From the cell containing the given text, extract its center point as [X, Y] coordinate. 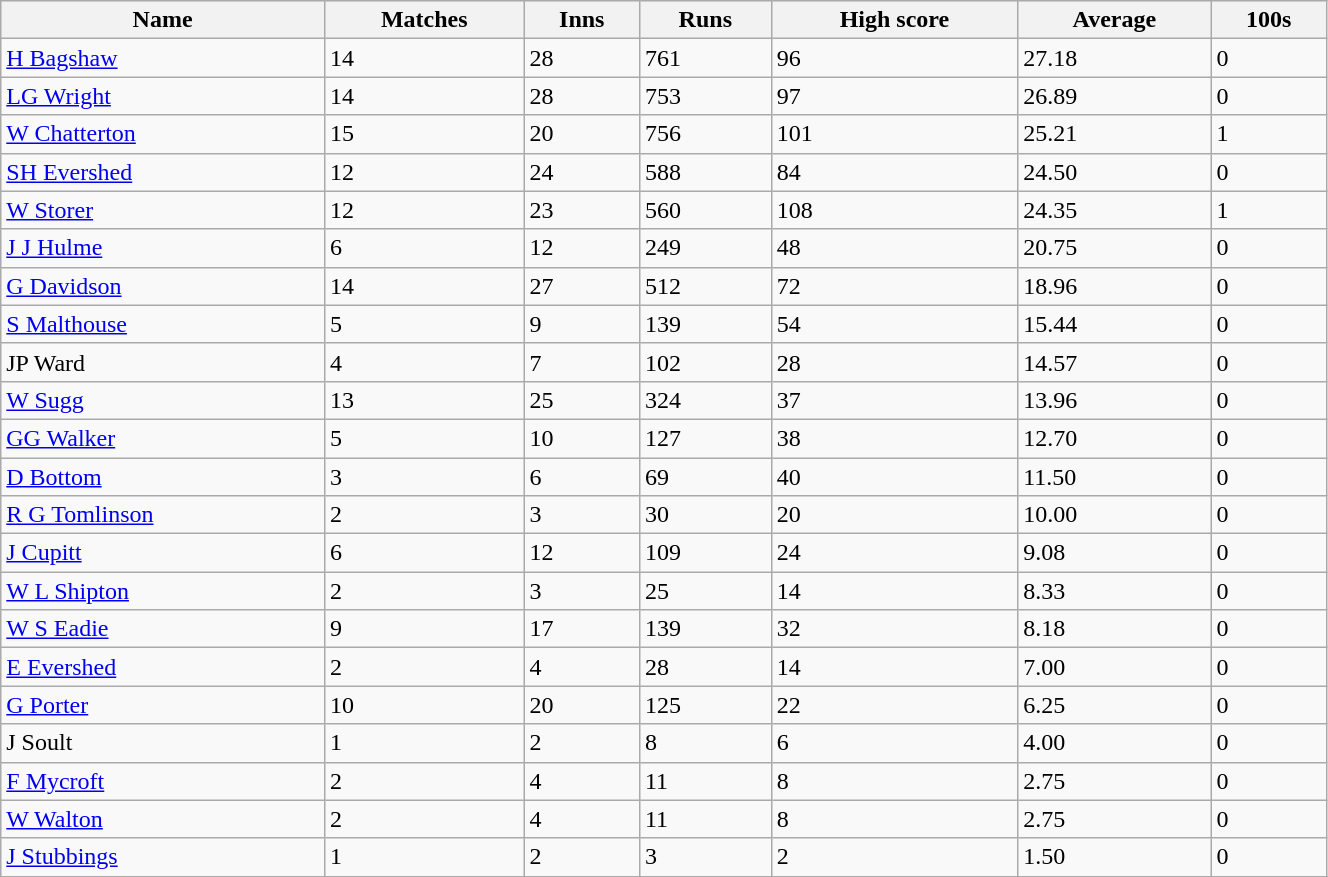
Runs [705, 20]
101 [894, 134]
J Cupitt [163, 553]
48 [894, 248]
J Soult [163, 743]
560 [705, 210]
127 [705, 438]
G Davidson [163, 286]
JP Ward [163, 362]
24.35 [1114, 210]
4.00 [1114, 743]
11.50 [1114, 477]
40 [894, 477]
J J Hulme [163, 248]
D Bottom [163, 477]
30 [705, 515]
20.75 [1114, 248]
W L Shipton [163, 591]
GG Walker [163, 438]
26.89 [1114, 96]
100s [1268, 20]
High score [894, 20]
18.96 [1114, 286]
32 [894, 629]
G Porter [163, 705]
W Storer [163, 210]
SH Evershed [163, 172]
588 [705, 172]
97 [894, 96]
25.21 [1114, 134]
Average [1114, 20]
15 [424, 134]
9.08 [1114, 553]
8.18 [1114, 629]
125 [705, 705]
13.96 [1114, 400]
72 [894, 286]
F Mycroft [163, 781]
761 [705, 58]
14.57 [1114, 362]
27 [582, 286]
7.00 [1114, 667]
W S Eadie [163, 629]
1.50 [1114, 857]
W Chatterton [163, 134]
54 [894, 324]
8.33 [1114, 591]
R G Tomlinson [163, 515]
Name [163, 20]
15.44 [1114, 324]
249 [705, 248]
10.00 [1114, 515]
W Sugg [163, 400]
102 [705, 362]
W Walton [163, 819]
6.25 [1114, 705]
512 [705, 286]
109 [705, 553]
12.70 [1114, 438]
LG Wright [163, 96]
324 [705, 400]
17 [582, 629]
756 [705, 134]
7 [582, 362]
108 [894, 210]
84 [894, 172]
24.50 [1114, 172]
22 [894, 705]
S Malthouse [163, 324]
E Evershed [163, 667]
Matches [424, 20]
38 [894, 438]
23 [582, 210]
J Stubbings [163, 857]
753 [705, 96]
96 [894, 58]
69 [705, 477]
H Bagshaw [163, 58]
27.18 [1114, 58]
Inns [582, 20]
37 [894, 400]
13 [424, 400]
